Pinpoint the cell where the given text exists, returning its (x, y) midpoint coordinate. 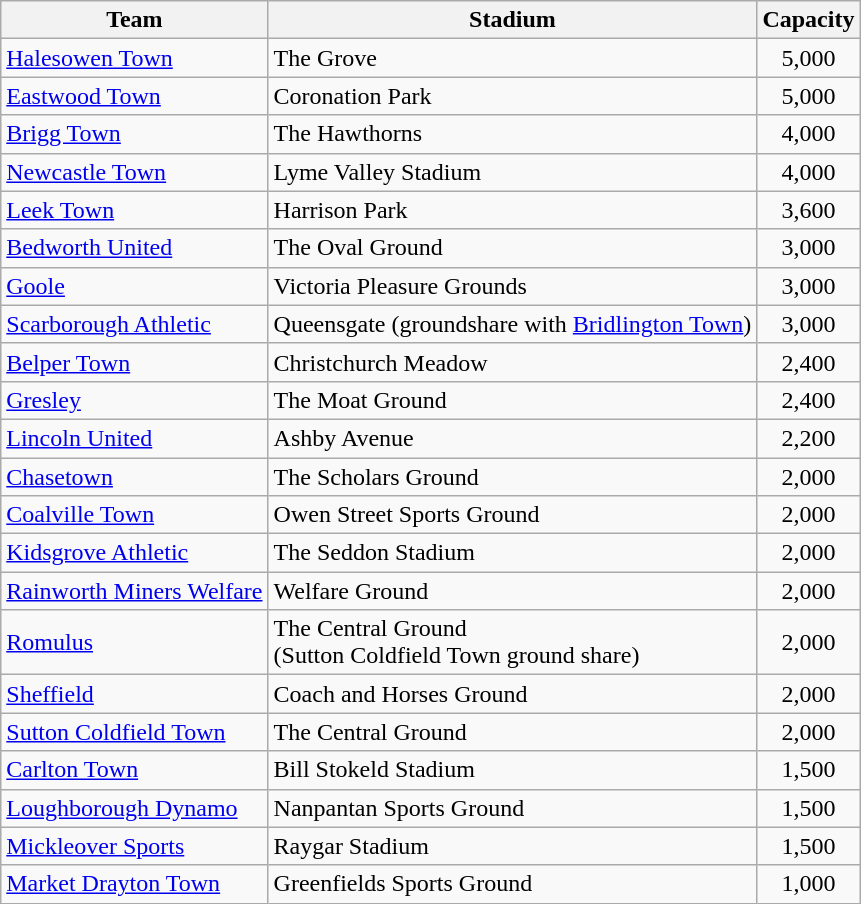
Raygar Stadium (512, 846)
Scarborough Athletic (134, 324)
Belper Town (134, 362)
Victoria Pleasure Grounds (512, 286)
Leek Town (134, 210)
Loughborough Dynamo (134, 808)
Harrison Park (512, 210)
2,200 (808, 438)
The Scholars Ground (512, 477)
Coach and Horses Ground (512, 694)
Bedworth United (134, 248)
Eastwood Town (134, 96)
Halesowen Town (134, 58)
Coronation Park (512, 96)
Nanpantan Sports Ground (512, 808)
Coalville Town (134, 515)
The Grove (512, 58)
Greenfields Sports Ground (512, 884)
The Oval Ground (512, 248)
Lyme Valley Stadium (512, 172)
The Hawthorns (512, 134)
Stadium (512, 20)
1,000 (808, 884)
The Seddon Stadium (512, 553)
Capacity (808, 20)
Carlton Town (134, 770)
Newcastle Town (134, 172)
The Moat Ground (512, 400)
Chasetown (134, 477)
The Central Ground (Sutton Coldfield Town ground share) (512, 642)
Welfare Ground (512, 591)
Bill Stokeld Stadium (512, 770)
Ashby Avenue (512, 438)
Sheffield (134, 694)
Gresley (134, 400)
Market Drayton Town (134, 884)
Lincoln United (134, 438)
Rainworth Miners Welfare (134, 591)
3,600 (808, 210)
Goole (134, 286)
Brigg Town (134, 134)
Team (134, 20)
Mickleover Sports (134, 846)
Romulus (134, 642)
Owen Street Sports Ground (512, 515)
Kidsgrove Athletic (134, 553)
Queensgate (groundshare with Bridlington Town) (512, 324)
Sutton Coldfield Town (134, 732)
The Central Ground (512, 732)
Christchurch Meadow (512, 362)
